Detect which cell encompasses the target text, then output its [X, Y] center coordinate. 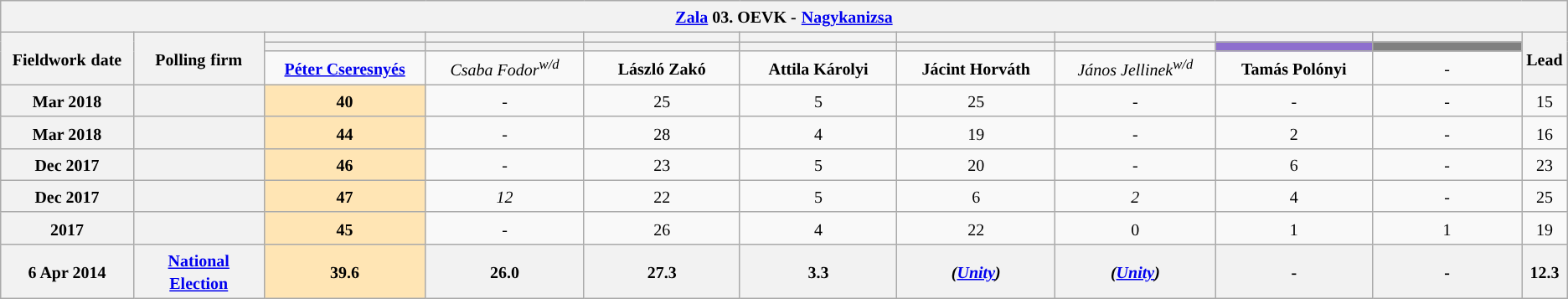
6 Apr 2014 [67, 271]
János Jellinekw/d [1136, 68]
40 [345, 101]
12 [504, 196]
Fieldwork date [67, 59]
Csaba Fodorw/d [504, 68]
20 [977, 164]
47 [345, 196]
Lead [1545, 59]
44 [345, 132]
45 [345, 228]
Polling firm [199, 59]
15 [1545, 101]
27.3 [662, 271]
Attila Károlyi [818, 68]
16 [1545, 132]
Jácint Horváth [977, 68]
12.3 [1545, 271]
3.3 [818, 271]
National Election [199, 271]
26.0 [504, 271]
2017 [67, 228]
Tamás Polónyi [1294, 68]
Zala 03. OEVK - Nagykanizsa [784, 17]
39.6 [345, 271]
28 [662, 132]
László Zakó [662, 68]
46 [345, 164]
26 [662, 228]
Péter Cseresnyés [345, 68]
0 [1136, 228]
